From the cell containing the given text, extract its center point as (X, Y) coordinate. 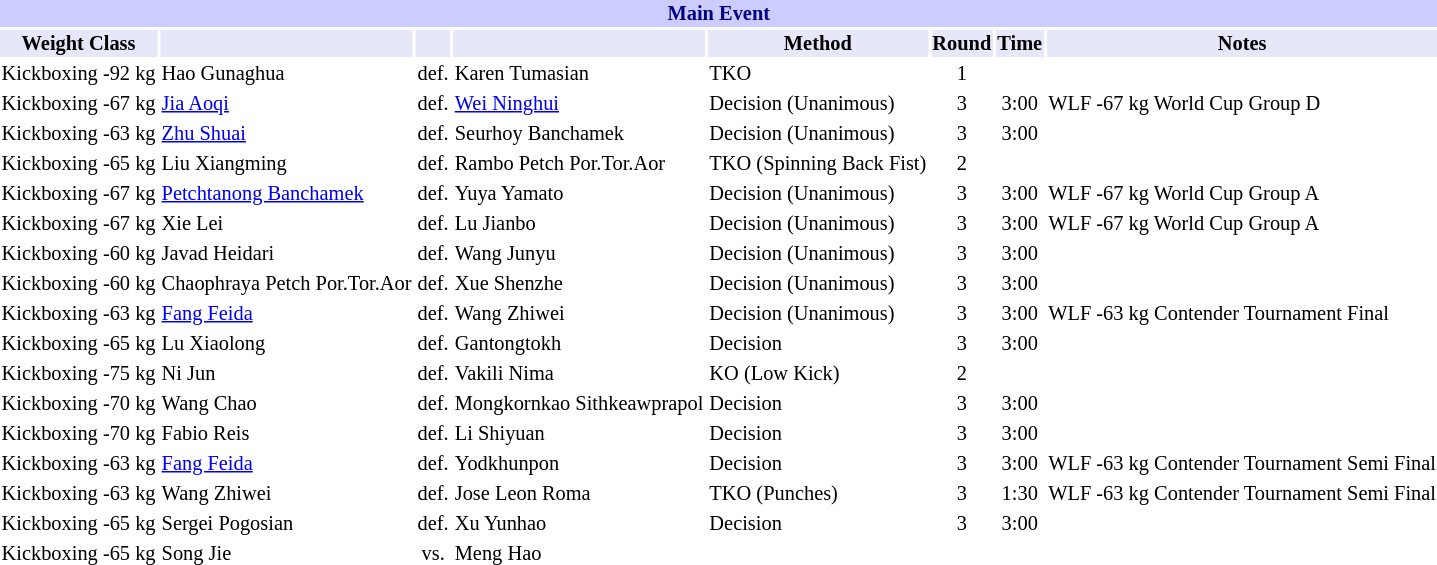
Gantongtokh (579, 344)
Xu Yunhao (579, 524)
Lu Xiaolong (286, 344)
TKO (Spinning Back Fist) (818, 164)
Yuya Yamato (579, 194)
Petchtanong Banchamek (286, 194)
Wang Chao (286, 404)
Method (818, 44)
Yodkhunpon (579, 464)
1 (962, 74)
Jose Leon Roma (579, 494)
Wei Ninghui (579, 104)
Jia Aoqi (286, 104)
Xue Shenzhe (579, 284)
Hao Gunaghua (286, 74)
TKO (818, 74)
Sergei Pogosian (286, 524)
Wang Junyu (579, 254)
Lu Jianbo (579, 224)
Seurhoy Banchamek (579, 134)
Mongkornkao Sithkeawprapol (579, 404)
Fabio Reis (286, 434)
Liu Xiangming (286, 164)
Kickboxing -92 kg (78, 74)
Vakili Nima (579, 374)
Kickboxing -75 kg (78, 374)
1:30 (1020, 494)
Weight Class (78, 44)
TKO (Punches) (818, 494)
Time (1020, 44)
Javad Heidari (286, 254)
Karen Tumasian (579, 74)
Li Shiyuan (579, 434)
Xie Lei (286, 224)
KO (Low Kick) (818, 374)
Ni Jun (286, 374)
Chaophraya Petch Por.Tor.Aor (286, 284)
Rambo Petch Por.Tor.Aor (579, 164)
Zhu Shuai (286, 134)
Round (962, 44)
